Extract the [x, y] coordinate from the center of the cell holding the provided text.  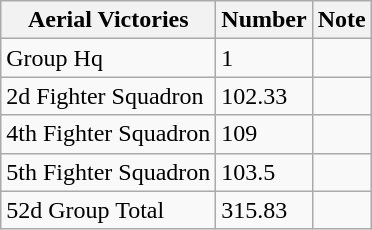
Note [342, 20]
Number [264, 20]
Group Hq [108, 58]
103.5 [264, 172]
1 [264, 58]
102.33 [264, 96]
2d Fighter Squadron [108, 96]
5th Fighter Squadron [108, 172]
315.83 [264, 210]
52d Group Total [108, 210]
Aerial Victories [108, 20]
4th Fighter Squadron [108, 134]
109 [264, 134]
